Output the (x, y) coordinate of the center of the cell containing the given text.  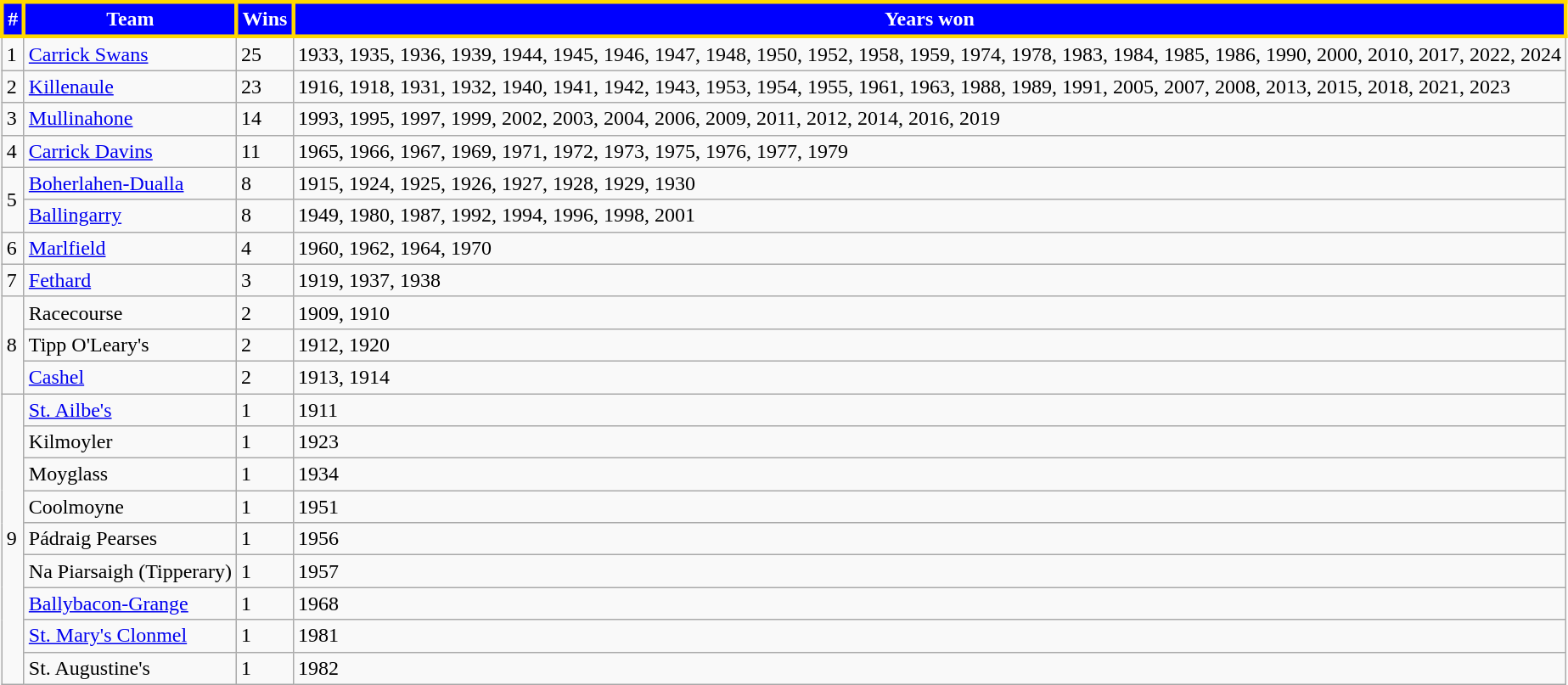
1957 (929, 571)
Moyglass (130, 474)
Years won (929, 19)
Tipp O'Leary's (130, 345)
Kilmoyler (130, 442)
23 (265, 87)
Boherlahen-Dualla (130, 183)
7 (13, 280)
11 (265, 151)
9 (13, 540)
St. Augustine's (130, 668)
1915, 1924, 1925, 1926, 1927, 1928, 1929, 1930 (929, 183)
# (13, 19)
1968 (929, 604)
Carrick Swans (130, 53)
1951 (929, 507)
St. Mary's Clonmel (130, 636)
1923 (929, 442)
1982 (929, 668)
Team (130, 19)
1919, 1937, 1938 (929, 280)
1934 (929, 474)
Carrick Davins (130, 151)
Coolmoyne (130, 507)
1916, 1918, 1931, 1932, 1940, 1941, 1942, 1943, 1953, 1954, 1955, 1961, 1963, 1988, 1989, 1991, 2005, 2007, 2008, 2013, 2015, 2018, 2021, 2023 (929, 87)
5 (13, 199)
6 (13, 248)
1911 (929, 410)
1965, 1966, 1967, 1969, 1971, 1972, 1973, 1975, 1976, 1977, 1979 (929, 151)
Fethard (130, 280)
Killenaule (130, 87)
25 (265, 53)
1913, 1914 (929, 377)
Marlfield (130, 248)
1956 (929, 539)
1912, 1920 (929, 345)
Pádraig Pearses (130, 539)
1960, 1962, 1964, 1970 (929, 248)
Ballybacon-Grange (130, 604)
Cashel (130, 377)
St. Ailbe's (130, 410)
Wins (265, 19)
1949, 1980, 1987, 1992, 1994, 1996, 1998, 2001 (929, 216)
1933, 1935, 1936, 1939, 1944, 1945, 1946, 1947, 1948, 1950, 1952, 1958, 1959, 1974, 1978, 1983, 1984, 1985, 1986, 1990, 2000, 2010, 2017, 2022, 2024 (929, 53)
Racecourse (130, 312)
Na Piarsaigh (Tipperary) (130, 571)
1993, 1995, 1997, 1999, 2002, 2003, 2004, 2006, 2009, 2011, 2012, 2014, 2016, 2019 (929, 119)
Mullinahone (130, 119)
1981 (929, 636)
1909, 1910 (929, 312)
14 (265, 119)
Ballingarry (130, 216)
